For the text-containing cell, return its midpoint in [x, y] coordinate format. 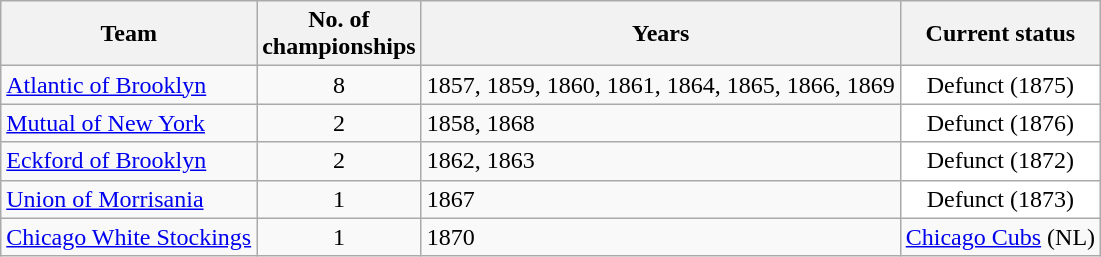
Defunct (1872) [1000, 161]
Mutual of New York [129, 123]
Chicago White Stockings [129, 237]
1870 [660, 237]
Team [129, 34]
Defunct (1875) [1000, 85]
Atlantic of Brooklyn [129, 85]
Chicago Cubs (NL) [1000, 237]
1862, 1863 [660, 161]
Years [660, 34]
Union of Morrisania [129, 199]
Eckford of Brooklyn [129, 161]
Defunct (1876) [1000, 123]
No. of championships [339, 34]
1867 [660, 199]
1857, 1859, 1860, 1861, 1864, 1865, 1866, 1869 [660, 85]
1858, 1868 [660, 123]
8 [339, 85]
Defunct (1873) [1000, 199]
Current status [1000, 34]
